From the cell containing the given text, extract its center point as (X, Y) coordinate. 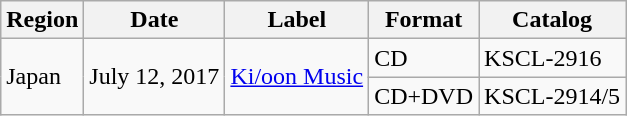
KSCL-2914/5 (552, 96)
CD (424, 58)
July 12, 2017 (154, 77)
Label (297, 20)
Format (424, 20)
Catalog (552, 20)
Date (154, 20)
KSCL-2916 (552, 58)
Japan (42, 77)
Region (42, 20)
Ki/oon Music (297, 77)
CD+DVD (424, 96)
